Extract the (X, Y) coordinate from the center of the cell holding the provided text.  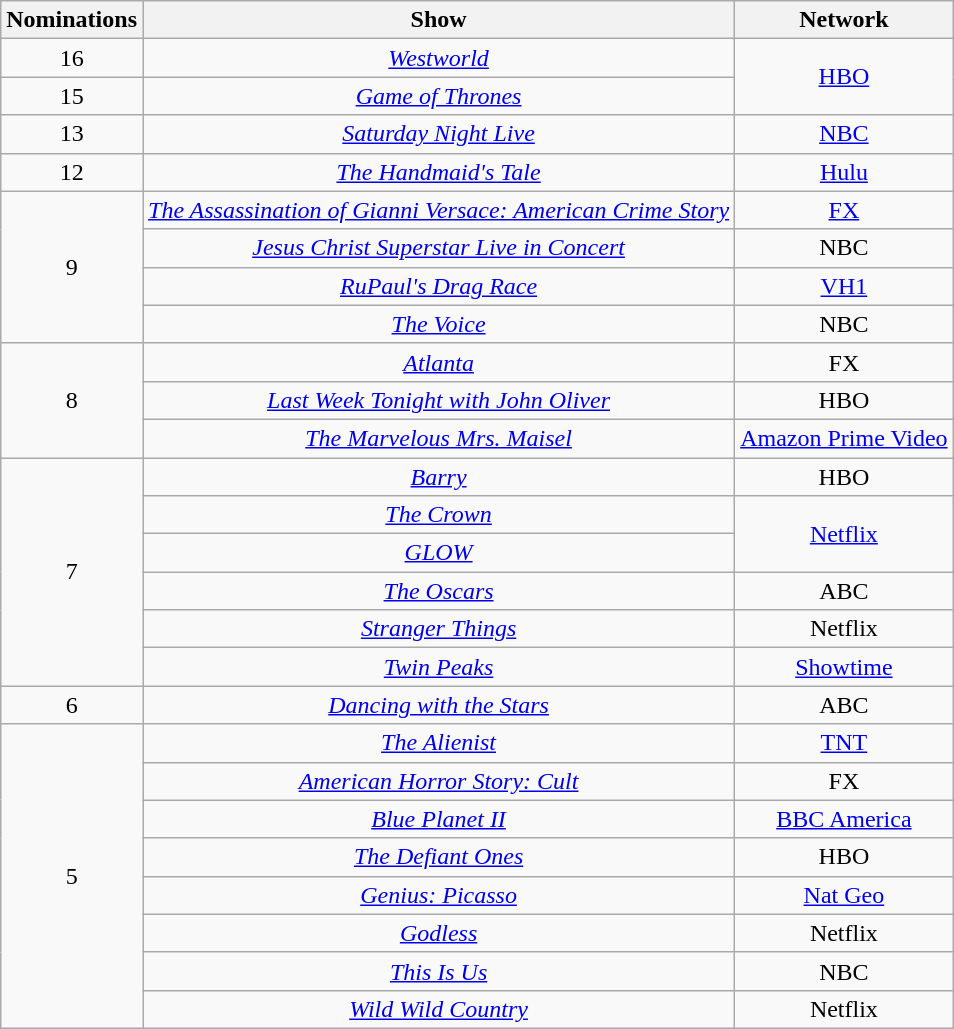
Network (844, 20)
Amazon Prime Video (844, 438)
RuPaul's Drag Race (438, 286)
Twin Peaks (438, 667)
Nominations (72, 20)
TNT (844, 743)
The Marvelous Mrs. Maisel (438, 438)
12 (72, 172)
Last Week Tonight with John Oliver (438, 400)
The Assassination of Gianni Versace: American Crime Story (438, 210)
The Handmaid's Tale (438, 172)
Show (438, 20)
Atlanta (438, 362)
5 (72, 876)
GLOW (438, 553)
The Oscars (438, 591)
Wild Wild Country (438, 1009)
The Alienist (438, 743)
BBC America (844, 819)
Godless (438, 933)
8 (72, 400)
9 (72, 267)
Hulu (844, 172)
This Is Us (438, 971)
The Defiant Ones (438, 857)
American Horror Story: Cult (438, 781)
16 (72, 58)
Saturday Night Live (438, 134)
15 (72, 96)
The Voice (438, 324)
Stranger Things (438, 629)
13 (72, 134)
7 (72, 572)
Barry (438, 477)
Westworld (438, 58)
Game of Thrones (438, 96)
Blue Planet II (438, 819)
VH1 (844, 286)
Dancing with the Stars (438, 705)
Showtime (844, 667)
6 (72, 705)
Nat Geo (844, 895)
Jesus Christ Superstar Live in Concert (438, 248)
Genius: Picasso (438, 895)
The Crown (438, 515)
